Output the [x, y] coordinate of the center of the cell containing the given text.  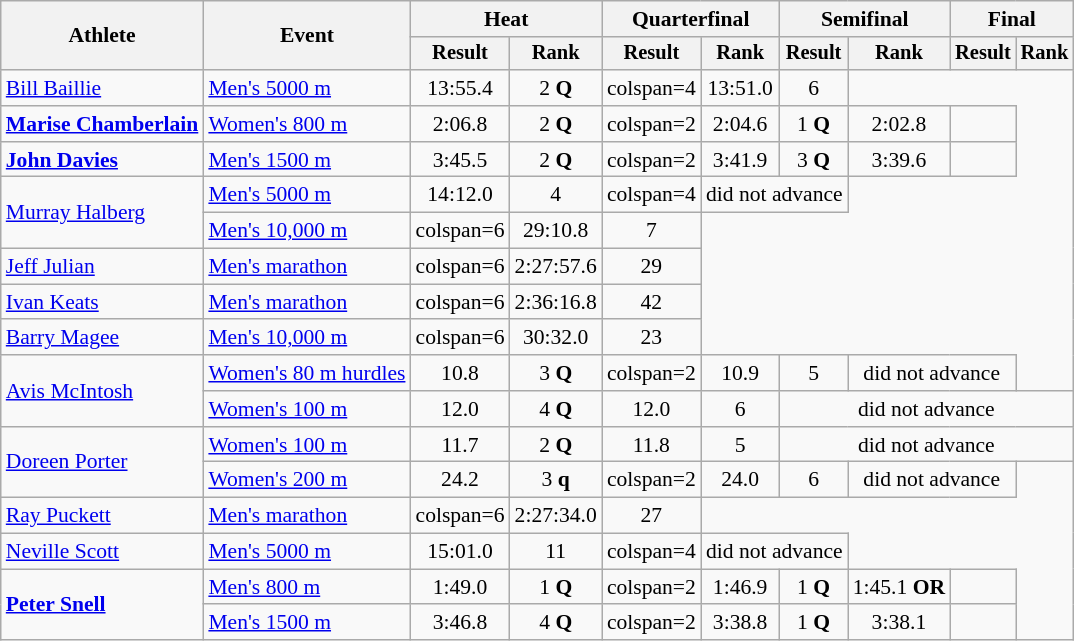
30:32.0 [556, 338]
24.0 [740, 480]
Ray Puckett [102, 516]
Murray Halberg [102, 212]
Final [1012, 19]
2:04.6 [740, 124]
Ivan Keats [102, 302]
Peter Snell [102, 604]
11 [556, 552]
Women's 200 m [306, 480]
2:06.8 [460, 124]
2:36:16.8 [556, 302]
11.8 [652, 445]
Quarterfinal [691, 19]
23 [652, 338]
John Davies [102, 160]
Semifinal [864, 19]
13:51.0 [740, 88]
Avis McIntosh [102, 390]
3:38.8 [740, 623]
3:45.5 [460, 160]
10.8 [460, 373]
Athlete [102, 36]
3:46.8 [460, 623]
Event [306, 36]
29:10.8 [556, 231]
3:39.6 [899, 160]
Women's 800 m [306, 124]
14:12.0 [460, 195]
42 [652, 302]
3:41.9 [740, 160]
10.9 [740, 373]
Heat [506, 19]
29 [652, 267]
Jeff Julian [102, 267]
11.7 [460, 445]
7 [652, 231]
Neville Scott [102, 552]
24.2 [460, 480]
3:38.1 [899, 623]
Doreen Porter [102, 462]
27 [652, 516]
1:49.0 [460, 587]
2:27:34.0 [556, 516]
Marise Chamberlain [102, 124]
1:46.9 [740, 587]
Barry Magee [102, 338]
Men's 800 m [306, 587]
2:02.8 [899, 124]
Bill Baillie [102, 88]
4 [556, 195]
1:45.1 OR [899, 587]
13:55.4 [460, 88]
3 q [556, 480]
2:27:57.6 [556, 267]
15:01.0 [460, 552]
Women's 80 m hurdles [306, 373]
